Output the [X, Y] coordinate of the center of the cell containing the given text.  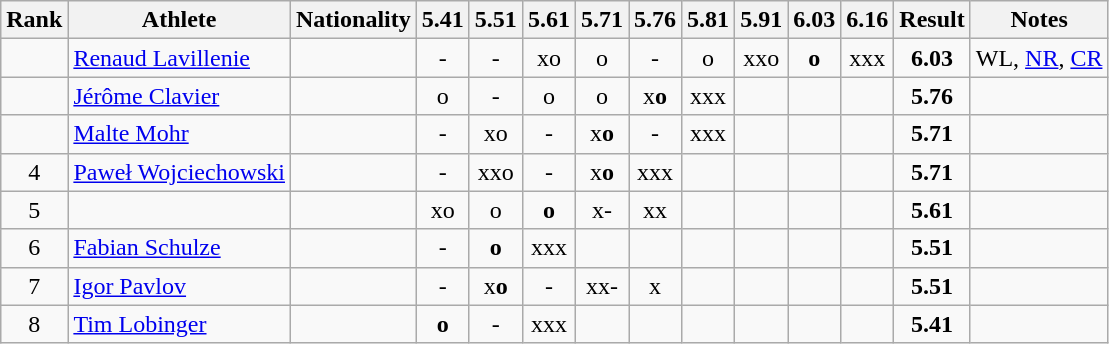
Rank [34, 20]
8 [34, 324]
5 [34, 210]
Notes [1039, 20]
xx [654, 210]
Malte Mohr [180, 134]
Paweł Wojciechowski [180, 172]
x [654, 286]
Fabian Schulze [180, 248]
xx- [602, 286]
Nationality [354, 20]
Renaud Lavillenie [180, 58]
Result [932, 20]
6.16 [868, 20]
x- [602, 210]
Athlete [180, 20]
6 [34, 248]
Jérôme Clavier [180, 96]
Igor Pavlov [180, 286]
4 [34, 172]
Tim Lobinger [180, 324]
5.81 [708, 20]
5.91 [762, 20]
WL, NR, CR [1039, 58]
7 [34, 286]
